Determine the [X, Y] coordinate at the center of the cell enclosing the given text.  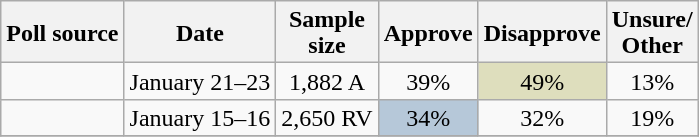
34% [428, 118]
32% [542, 118]
Samplesize [327, 32]
Poll source [62, 32]
Unsure/Other [652, 32]
13% [652, 82]
January 21–23 [200, 82]
Approve [428, 32]
Disapprove [542, 32]
19% [652, 118]
49% [542, 82]
Date [200, 32]
January 15–16 [200, 118]
39% [428, 82]
2,650 RV [327, 118]
1,882 A [327, 82]
